Find where the given text appears and provide that cell's center as [X, Y] coordinate. 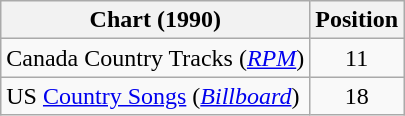
US Country Songs (Billboard) [156, 96]
18 [357, 96]
11 [357, 58]
Chart (1990) [156, 20]
Canada Country Tracks (RPM) [156, 58]
Position [357, 20]
